Extract the [X, Y] coordinate from the center of the cell holding the provided text.  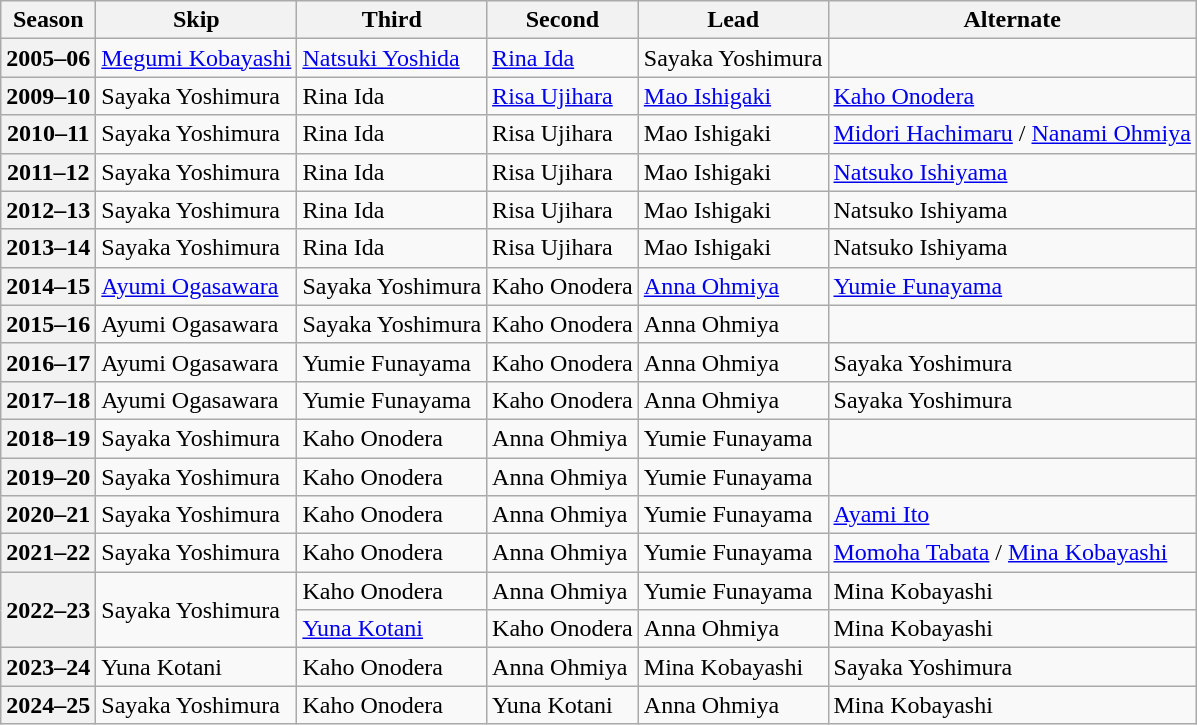
Lead [733, 20]
Midori Hachimaru / Nanami Ohmiya [1012, 134]
Third [392, 20]
2017–18 [48, 400]
2009–10 [48, 96]
Natsuki Yoshida [392, 58]
Momoha Tabata / Mina Kobayashi [1012, 553]
Skip [196, 20]
Ayami Ito [1012, 515]
2022–23 [48, 610]
Season [48, 20]
2015–16 [48, 324]
2011–12 [48, 172]
2010–11 [48, 134]
2023–24 [48, 667]
2013–14 [48, 248]
2012–13 [48, 210]
2019–20 [48, 477]
2021–22 [48, 553]
2024–25 [48, 705]
2014–15 [48, 286]
Alternate [1012, 20]
2016–17 [48, 362]
2018–19 [48, 438]
Megumi Kobayashi [196, 58]
2020–21 [48, 515]
2005–06 [48, 58]
Second [563, 20]
